Find where the given text appears and provide that cell's center as (x, y) coordinate. 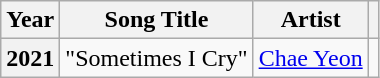
Song Title (156, 20)
2021 (30, 58)
Chae Yeon (310, 58)
Artist (310, 20)
"Sometimes I Cry" (156, 58)
Year (30, 20)
